Return [X, Y] of the center of cell containing provided text 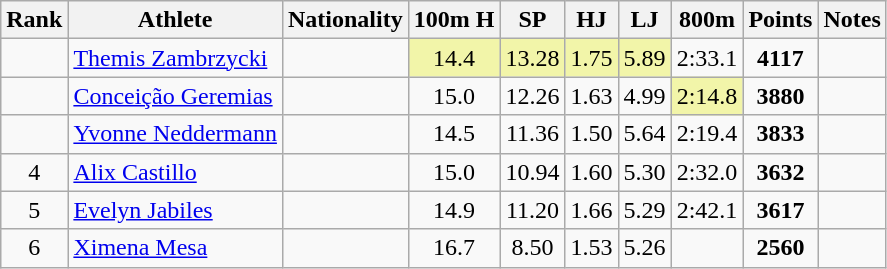
Ximena Mesa [176, 248]
Themis Zambrzycki [176, 58]
Yvonne Neddermann [176, 134]
LJ [644, 20]
11.36 [532, 134]
Points [780, 20]
5.89 [644, 58]
5.30 [644, 172]
5.64 [644, 134]
100m H [454, 20]
1.60 [592, 172]
Rank [34, 20]
2:33.1 [707, 58]
14.9 [454, 210]
3617 [780, 210]
4 [34, 172]
1.50 [592, 134]
13.28 [532, 58]
Notes [852, 20]
16.7 [454, 248]
SP [532, 20]
2:19.4 [707, 134]
1.53 [592, 248]
Evelyn Jabiles [176, 210]
2:32.0 [707, 172]
3632 [780, 172]
8.50 [532, 248]
Nationality [345, 20]
3833 [780, 134]
1.66 [592, 210]
Athlete [176, 20]
1.75 [592, 58]
Conceição Geremias [176, 96]
11.20 [532, 210]
6 [34, 248]
14.4 [454, 58]
10.94 [532, 172]
14.5 [454, 134]
3880 [780, 96]
800m [707, 20]
5.26 [644, 248]
4117 [780, 58]
5 [34, 210]
1.63 [592, 96]
2:42.1 [707, 210]
HJ [592, 20]
12.26 [532, 96]
2560 [780, 248]
5.29 [644, 210]
2:14.8 [707, 96]
4.99 [644, 96]
Alix Castillo [176, 172]
